For the text-containing cell, return its midpoint in [X, Y] coordinate format. 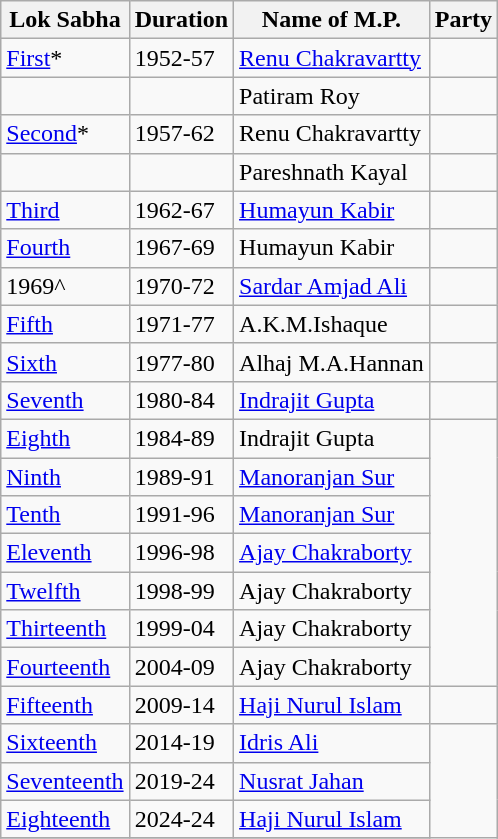
Patiram Roy [332, 96]
Eighth [65, 438]
1991-96 [181, 515]
Pareshnath Kayal [332, 172]
1969^ [65, 286]
1998-99 [181, 591]
Second* [65, 134]
Thirteenth [65, 629]
2019-24 [181, 781]
Nusrat Jahan [332, 781]
2009-14 [181, 705]
1980-84 [181, 400]
Ninth [65, 477]
Tenth [65, 515]
Fourth [65, 248]
1977-80 [181, 362]
1957-62 [181, 134]
1989-91 [181, 477]
Fourteenth [65, 667]
2004-09 [181, 667]
Third [65, 210]
Seventh [65, 400]
Seventeenth [65, 781]
First* [65, 58]
A.K.M.Ishaque [332, 324]
1999-04 [181, 629]
1952-57 [181, 58]
Idris Ali [332, 743]
2014-19 [181, 743]
1971-77 [181, 324]
Fifteenth [65, 705]
Sixteenth [65, 743]
Alhaj M.A.Hannan [332, 362]
Name of M.P. [332, 20]
Duration [181, 20]
Lok Sabha [65, 20]
Sixth [65, 362]
Eighteenth [65, 819]
Eleventh [65, 553]
1996-98 [181, 553]
2024-24 [181, 819]
1984-89 [181, 438]
1962-67 [181, 210]
Twelfth [65, 591]
1970-72 [181, 286]
Sardar Amjad Ali [332, 286]
1967-69 [181, 248]
Fifth [65, 324]
Party [463, 20]
